Detect which cell encompasses the target text, then output its [x, y] center coordinate. 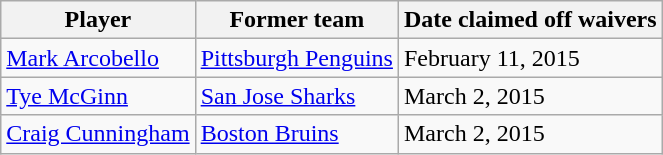
Craig Cunningham [98, 134]
Date claimed off waivers [530, 20]
Former team [296, 20]
February 11, 2015 [530, 58]
Player [98, 20]
Boston Bruins [296, 134]
Pittsburgh Penguins [296, 58]
San Jose Sharks [296, 96]
Mark Arcobello [98, 58]
Tye McGinn [98, 96]
